Pinpoint the cell where the given text exists, returning its (x, y) midpoint coordinate. 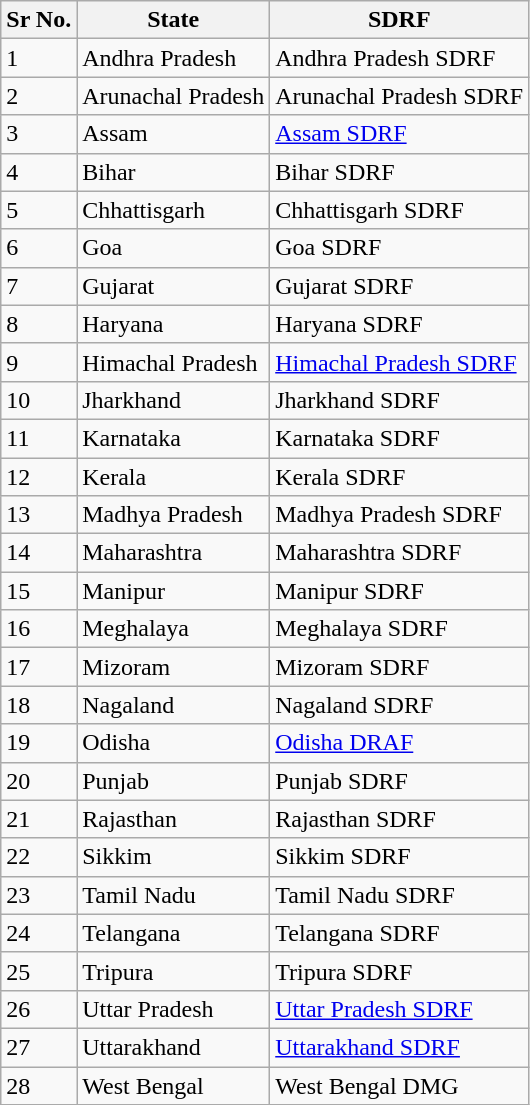
11 (39, 438)
Sikkim SDRF (400, 857)
3 (39, 134)
Chhattisgarh (174, 210)
Maharashtra (174, 553)
SDRF (400, 20)
Jharkhand (174, 400)
Kerala (174, 477)
Telangana (174, 933)
Tamil Nadu SDRF (400, 895)
State (174, 20)
18 (39, 705)
7 (39, 286)
Mizoram SDRF (400, 667)
Madhya Pradesh SDRF (400, 515)
Arunachal Pradesh SDRF (400, 96)
Odisha DRAF (400, 743)
1 (39, 58)
27 (39, 1047)
6 (39, 248)
Telangana SDRF (400, 933)
Arunachal Pradesh (174, 96)
14 (39, 553)
20 (39, 781)
21 (39, 819)
15 (39, 591)
Karnataka SDRF (400, 438)
Uttar Pradesh SDRF (400, 1009)
25 (39, 971)
Chhattisgarh SDRF (400, 210)
Sr No. (39, 20)
Punjab SDRF (400, 781)
Bihar (174, 172)
Goa (174, 248)
Haryana SDRF (400, 324)
Assam (174, 134)
Assam SDRF (400, 134)
Bihar SDRF (400, 172)
Goa SDRF (400, 248)
Manipur (174, 591)
23 (39, 895)
17 (39, 667)
8 (39, 324)
Uttarakhand SDRF (400, 1047)
Himachal Pradesh (174, 362)
Andhra Pradesh SDRF (400, 58)
Nagaland (174, 705)
10 (39, 400)
26 (39, 1009)
Andhra Pradesh (174, 58)
Gujarat (174, 286)
Rajasthan SDRF (400, 819)
Nagaland SDRF (400, 705)
Tripura SDRF (400, 971)
12 (39, 477)
Kerala SDRF (400, 477)
24 (39, 933)
Odisha (174, 743)
Maharashtra SDRF (400, 553)
Madhya Pradesh (174, 515)
28 (39, 1085)
Gujarat SDRF (400, 286)
Himachal Pradesh SDRF (400, 362)
19 (39, 743)
Tripura (174, 971)
Uttar Pradesh (174, 1009)
22 (39, 857)
Tamil Nadu (174, 895)
West Bengal DMG (400, 1085)
9 (39, 362)
Mizoram (174, 667)
Uttarakhand (174, 1047)
2 (39, 96)
5 (39, 210)
Sikkim (174, 857)
West Bengal (174, 1085)
16 (39, 629)
Karnataka (174, 438)
4 (39, 172)
13 (39, 515)
Manipur SDRF (400, 591)
Rajasthan (174, 819)
Meghalaya SDRF (400, 629)
Haryana (174, 324)
Jharkhand SDRF (400, 400)
Punjab (174, 781)
Meghalaya (174, 629)
